Pinpoint the cell where the given text exists, returning its (X, Y) midpoint coordinate. 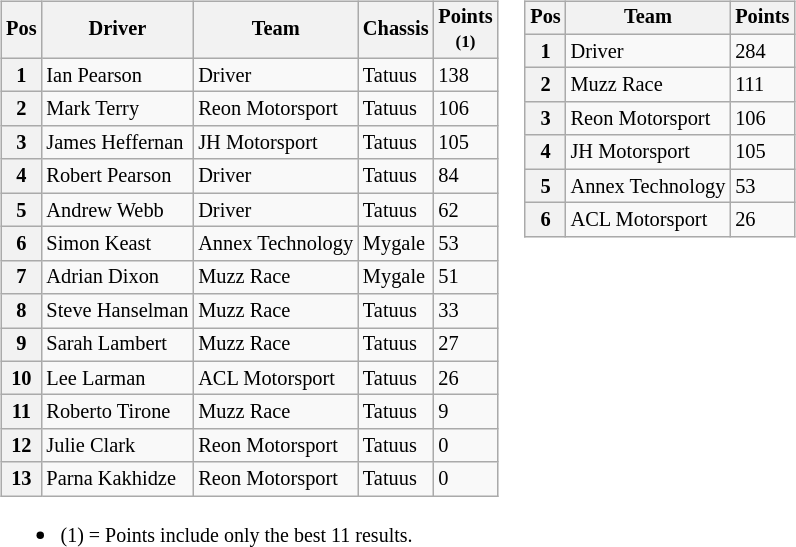
Points (762, 18)
10 (21, 378)
Julie Clark (117, 446)
7 (21, 277)
Mark Terry (117, 109)
138 (465, 75)
James Heffernan (117, 143)
Points(1) (465, 30)
51 (465, 277)
Simon Keast (117, 244)
Lee Larman (117, 378)
11 (21, 412)
Steve Hanselman (117, 311)
Roberto Tirone (117, 412)
12 (21, 446)
13 (21, 479)
27 (465, 345)
33 (465, 311)
Andrew Webb (117, 210)
62 (465, 210)
Chassis (396, 30)
Adrian Dixon (117, 277)
111 (762, 85)
Robert Pearson (117, 176)
8 (21, 311)
284 (762, 51)
Sarah Lambert (117, 345)
84 (465, 176)
Ian Pearson (117, 75)
Parna Kakhidze (117, 479)
